Find where the given text appears and provide that cell's center as (x, y) coordinate. 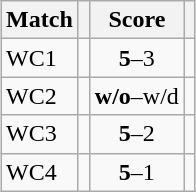
5–1 (136, 172)
Match (40, 20)
Score (136, 20)
WC4 (40, 172)
5–3 (136, 58)
WC1 (40, 58)
w/o–w/d (136, 96)
WC3 (40, 134)
WC2 (40, 96)
5–2 (136, 134)
